Locate the cell with the specified text and output its (x, y) center coordinate. 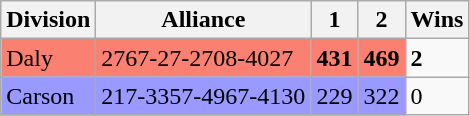
Wins (437, 20)
217-3357-4967-4130 (204, 96)
431 (334, 58)
0 (437, 96)
322 (382, 96)
Division (48, 20)
469 (382, 58)
Carson (48, 96)
Daly (48, 58)
2767-27-2708-4027 (204, 58)
Alliance (204, 20)
229 (334, 96)
1 (334, 20)
